Return the [X, Y] coordinate for the center point of the cell that contains the specified text.  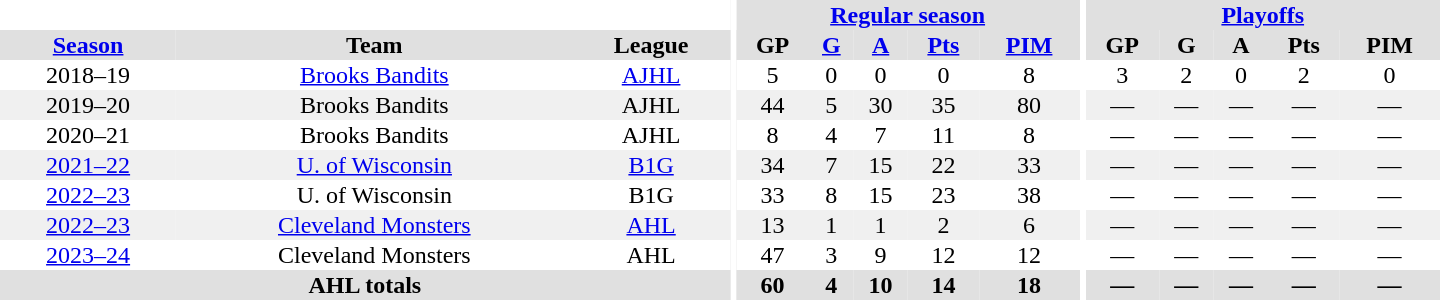
2021–22 [88, 165]
35 [944, 105]
60 [773, 285]
2020–21 [88, 135]
14 [944, 285]
2018–19 [88, 75]
10 [880, 285]
AHL totals [365, 285]
Regular season [908, 15]
9 [880, 255]
6 [1030, 225]
11 [944, 135]
13 [773, 225]
30 [880, 105]
80 [1030, 105]
23 [944, 195]
38 [1030, 195]
2019–20 [88, 105]
Season [88, 45]
2023–24 [88, 255]
34 [773, 165]
22 [944, 165]
44 [773, 105]
Playoffs [1262, 15]
League [650, 45]
Team [374, 45]
18 [1030, 285]
47 [773, 255]
